Find where the given text appears and provide that cell's center as [X, Y] coordinate. 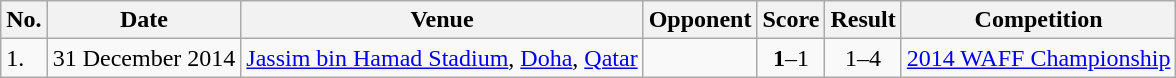
Competition [1038, 20]
1–1 [791, 58]
No. [24, 20]
Date [144, 20]
31 December 2014 [144, 58]
2014 WAFF Championship [1038, 58]
Score [791, 20]
Opponent [700, 20]
1. [24, 58]
Venue [442, 20]
1–4 [863, 58]
Result [863, 20]
Jassim bin Hamad Stadium, Doha, Qatar [442, 58]
